Detect which cell encompasses the target text, then output its [x, y] center coordinate. 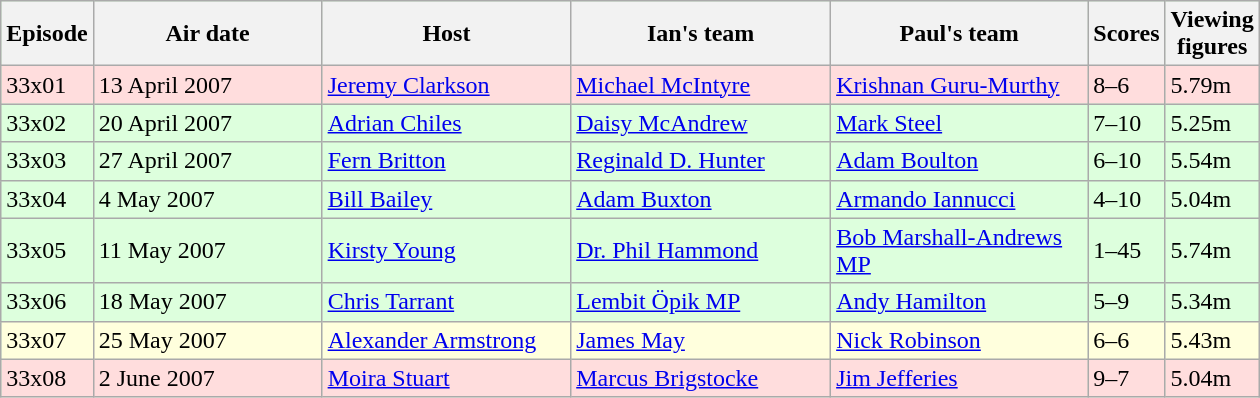
Jeremy Clarkson [446, 85]
5.54m [1212, 161]
27 April 2007 [208, 161]
33x05 [47, 250]
8–6 [1126, 85]
20 April 2007 [208, 123]
Paul's team [960, 34]
33x06 [47, 302]
33x01 [47, 85]
Nick Robinson [960, 340]
Adam Boulton [960, 161]
6–10 [1126, 161]
9–7 [1126, 378]
Episode [47, 34]
Mark Steel [960, 123]
5.43m [1212, 340]
Jim Jefferies [960, 378]
5.74m [1212, 250]
Bob Marshall-Andrews MP [960, 250]
13 April 2007 [208, 85]
Alexander Armstrong [446, 340]
Adrian Chiles [446, 123]
Moira Stuart [446, 378]
5–9 [1126, 302]
7–10 [1126, 123]
Adam Buxton [701, 199]
1–45 [1126, 250]
5.79m [1212, 85]
5.34m [1212, 302]
Krishnan Guru-Murthy [960, 85]
James May [701, 340]
Scores [1126, 34]
4–10 [1126, 199]
Host [446, 34]
Bill Bailey [446, 199]
33x08 [47, 378]
Daisy McAndrew [701, 123]
6–6 [1126, 340]
33x04 [47, 199]
4 May 2007 [208, 199]
Marcus Brigstocke [701, 378]
18 May 2007 [208, 302]
2 June 2007 [208, 378]
Lembit Öpik MP [701, 302]
Dr. Phil Hammond [701, 250]
Fern Britton [446, 161]
25 May 2007 [208, 340]
33x02 [47, 123]
Armando Iannucci [960, 199]
Reginald D. Hunter [701, 161]
Andy Hamilton [960, 302]
Chris Tarrant [446, 302]
Kirsty Young [446, 250]
Air date [208, 34]
Michael McIntyre [701, 85]
Viewing figures [1212, 34]
33x03 [47, 161]
33x07 [47, 340]
5.25m [1212, 123]
Ian's team [701, 34]
11 May 2007 [208, 250]
